Provide the (X, Y) coordinate of the cell's center where the given text is located.  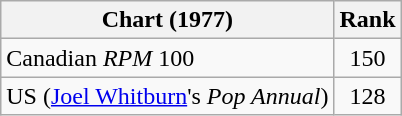
128 (368, 96)
Rank (368, 20)
150 (368, 58)
Canadian RPM 100 (168, 58)
Chart (1977) (168, 20)
US (Joel Whitburn's Pop Annual) (168, 96)
